Pinpoint the cell where the given text exists, returning its (x, y) midpoint coordinate. 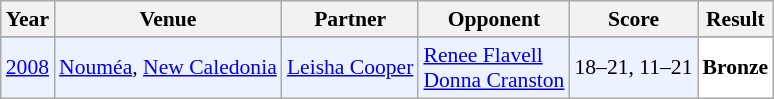
Venue (168, 19)
Partner (350, 19)
Opponent (494, 19)
Score (633, 19)
Result (736, 19)
Leisha Cooper (350, 68)
Renee Flavell Donna Cranston (494, 68)
Year (28, 19)
Nouméa, New Caledonia (168, 68)
2008 (28, 68)
18–21, 11–21 (633, 68)
Bronze (736, 68)
